Identify which cell holds the provided text, then report its [x, y] central coordinate. 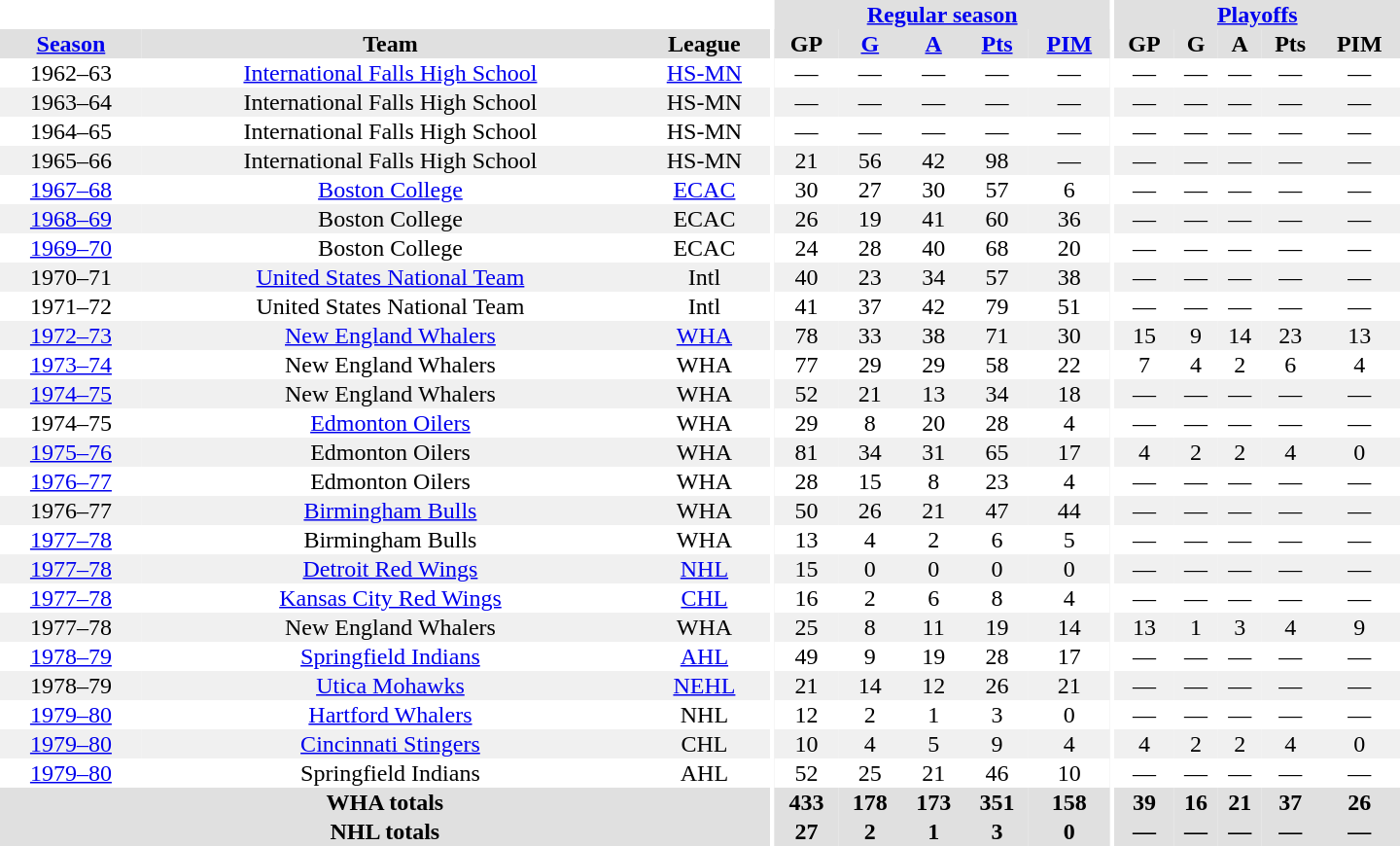
79 [997, 306]
WHA totals [385, 802]
24 [807, 248]
NEHL [704, 686]
NHL totals [385, 831]
44 [1069, 511]
7 [1143, 365]
1973–74 [71, 365]
31 [933, 452]
Playoffs [1257, 15]
League [704, 44]
433 [807, 802]
178 [869, 802]
1964–65 [71, 131]
Detroit Red Wings [391, 569]
22 [1069, 365]
46 [997, 773]
1972–73 [71, 335]
47 [997, 511]
39 [1143, 802]
1971–72 [71, 306]
58 [997, 365]
158 [1069, 802]
Regular season [943, 15]
56 [869, 160]
Cincinnati Stingers [391, 744]
1970–71 [71, 277]
1969–70 [71, 248]
36 [1069, 219]
65 [997, 452]
11 [933, 627]
51 [1069, 306]
81 [807, 452]
351 [997, 802]
Hartford Whalers [391, 715]
50 [807, 511]
1968–69 [71, 219]
1962–63 [71, 73]
71 [997, 335]
98 [997, 160]
Season [71, 44]
173 [933, 802]
60 [997, 219]
33 [869, 335]
Utica Mohawks [391, 686]
Kansas City Red Wings [391, 598]
68 [997, 248]
18 [1069, 394]
78 [807, 335]
Team [391, 44]
1963–64 [71, 102]
1965–66 [71, 160]
1975–76 [71, 452]
49 [807, 656]
1967–68 [71, 190]
77 [807, 365]
